Determine the (x, y) coordinate at the center of the cell enclosing the given text.  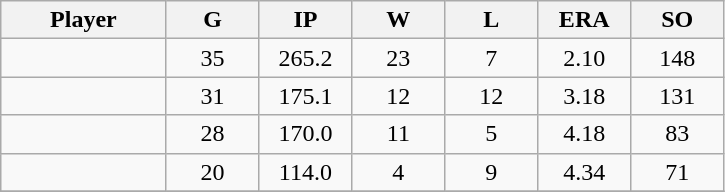
2.10 (584, 58)
3.18 (584, 96)
170.0 (306, 134)
G (212, 20)
23 (398, 58)
131 (678, 96)
83 (678, 134)
4.18 (584, 134)
31 (212, 96)
SO (678, 20)
114.0 (306, 172)
W (398, 20)
Player (84, 20)
265.2 (306, 58)
IP (306, 20)
7 (492, 58)
9 (492, 172)
175.1 (306, 96)
35 (212, 58)
71 (678, 172)
5 (492, 134)
28 (212, 134)
20 (212, 172)
4 (398, 172)
4.34 (584, 172)
148 (678, 58)
L (492, 20)
ERA (584, 20)
11 (398, 134)
